Capture the cell that displays the provided text and extract its [x, y] central coordinate. 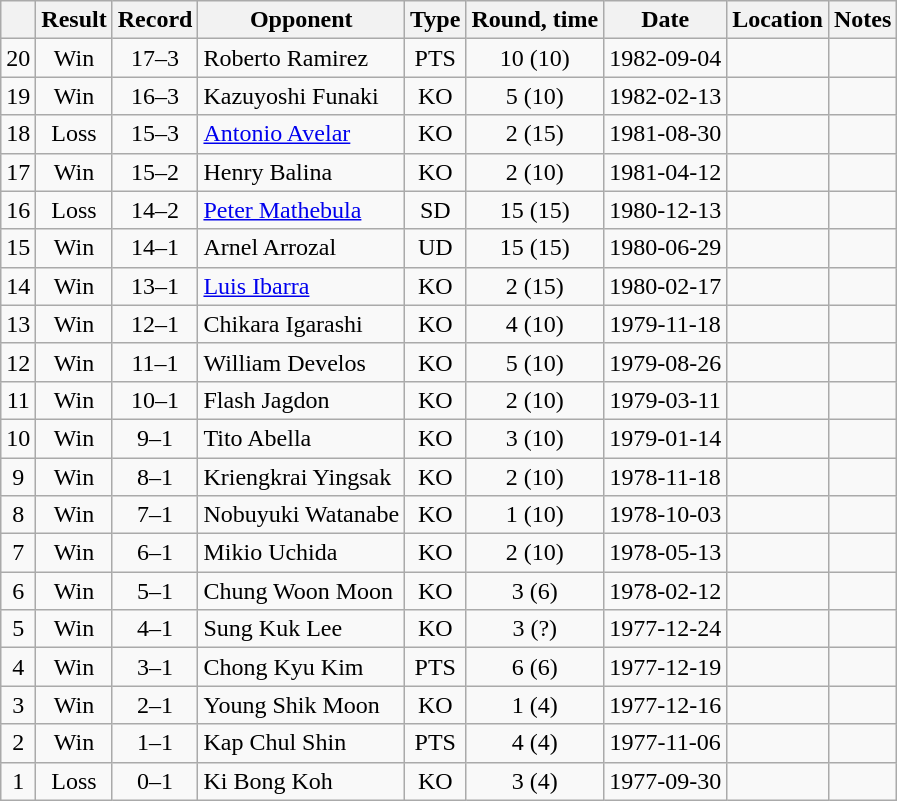
1981-04-12 [666, 172]
3 (4) [535, 781]
Flash Jagdon [302, 400]
Ki Bong Koh [302, 781]
1982-02-13 [666, 96]
Henry Balina [302, 172]
Kap Chul Shin [302, 743]
4 (4) [535, 743]
Date [666, 20]
6 (6) [535, 667]
1 [18, 781]
Chung Woon Moon [302, 591]
Chikara Igarashi [302, 324]
15 [18, 248]
10–1 [155, 400]
5 [18, 629]
6–1 [155, 553]
10 (10) [535, 58]
9 [18, 477]
8 [18, 515]
1–1 [155, 743]
Luis Ibarra [302, 286]
10 [18, 438]
1977-12-24 [666, 629]
Result [74, 20]
6 [18, 591]
16 [18, 210]
12 [18, 362]
UD [436, 248]
Record [155, 20]
1977-12-16 [666, 705]
4–1 [155, 629]
2–1 [155, 705]
3 (10) [535, 438]
1 (4) [535, 705]
Chong Kyu Kim [302, 667]
3 (?) [535, 629]
17–3 [155, 58]
4 [18, 667]
15–3 [155, 134]
13–1 [155, 286]
1977-11-06 [666, 743]
20 [18, 58]
1979-11-18 [666, 324]
Opponent [302, 20]
8–1 [155, 477]
14–2 [155, 210]
11–1 [155, 362]
3 [18, 705]
Location [778, 20]
1979-03-11 [666, 400]
Mikio Uchida [302, 553]
Roberto Ramirez [302, 58]
1978-10-03 [666, 515]
1978-05-13 [666, 553]
9–1 [155, 438]
Notes [862, 20]
1 (10) [535, 515]
1982-09-04 [666, 58]
19 [18, 96]
17 [18, 172]
Kriengkrai Yingsak [302, 477]
Peter Mathebula [302, 210]
1980-02-17 [666, 286]
Tito Abella [302, 438]
16–3 [155, 96]
SD [436, 210]
18 [18, 134]
1979-01-14 [666, 438]
11 [18, 400]
3 (6) [535, 591]
1978-02-12 [666, 591]
1980-06-29 [666, 248]
Kazuyoshi Funaki [302, 96]
13 [18, 324]
14–1 [155, 248]
12–1 [155, 324]
Nobuyuki Watanabe [302, 515]
1979-08-26 [666, 362]
1980-12-13 [666, 210]
1977-12-19 [666, 667]
Young Shik Moon [302, 705]
5–1 [155, 591]
1981-08-30 [666, 134]
0–1 [155, 781]
Sung Kuk Lee [302, 629]
15–2 [155, 172]
1977-09-30 [666, 781]
1978-11-18 [666, 477]
2 [18, 743]
3–1 [155, 667]
Antonio Avelar [302, 134]
14 [18, 286]
7 [18, 553]
Type [436, 20]
Arnel Arrozal [302, 248]
William Develos [302, 362]
4 (10) [535, 324]
7–1 [155, 515]
Round, time [535, 20]
